Provide the (x, y) coordinate of the cell's center where the given text is located.  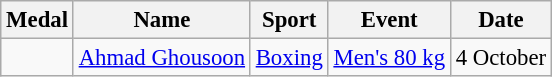
Event (389, 20)
Men's 80 kg (389, 58)
Medal (38, 20)
Ahmad Ghousoon (162, 58)
Sport (289, 20)
4 October (500, 58)
Name (162, 20)
Date (500, 20)
Boxing (289, 58)
